Search for the cell housing the specified text and yield its (x, y) center coordinate. 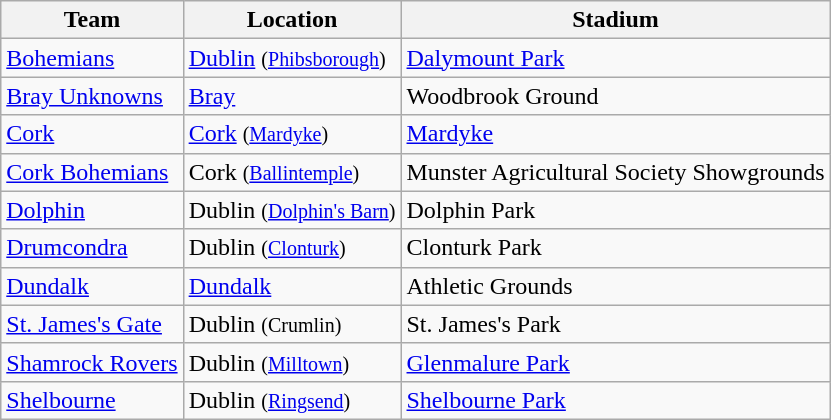
Bohemians (92, 58)
Dublin (Milltown) (292, 362)
Munster Agricultural Society Showgrounds (616, 172)
Dublin (Dolphin's Barn) (292, 210)
Dolphin Park (616, 210)
Cork Bohemians (92, 172)
Bray (292, 96)
Shelbourne Park (616, 400)
Cork (Mardyke) (292, 134)
Athletic Grounds (616, 286)
Cork (Ballintemple) (292, 172)
Dublin (Phibsborough) (292, 58)
Mardyke (616, 134)
Woodbrook Ground (616, 96)
St. James's Gate (92, 324)
Drumcondra (92, 248)
Bray Unknowns (92, 96)
Dolphin (92, 210)
Clonturk Park (616, 248)
Dublin (Clonturk) (292, 248)
Location (292, 20)
Dublin (Ringsend) (292, 400)
Team (92, 20)
Shelbourne (92, 400)
Stadium (616, 20)
Dalymount Park (616, 58)
Dublin (Crumlin) (292, 324)
Shamrock Rovers (92, 362)
St. James's Park (616, 324)
Cork (92, 134)
Glenmalure Park (616, 362)
